Extract the (X, Y) coordinate from the center of the cell holding the provided text.  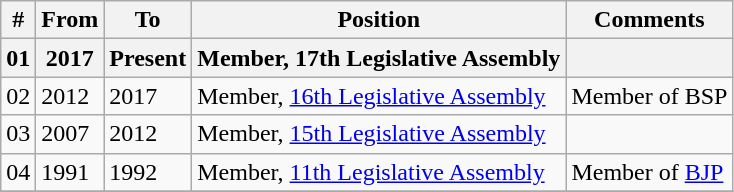
Member, 16th Legislative Assembly (379, 96)
1992 (148, 172)
02 (18, 96)
Member, 15th Legislative Assembly (379, 134)
From (70, 20)
To (148, 20)
Member, 17th Legislative Assembly (379, 58)
Comments (650, 20)
04 (18, 172)
1991 (70, 172)
Member, 11th Legislative Assembly (379, 172)
Member of BSP (650, 96)
# (18, 20)
Present (148, 58)
Position (379, 20)
01 (18, 58)
2007 (70, 134)
Member of BJP (650, 172)
03 (18, 134)
